From the cell containing the given text, extract its center point as [X, Y] coordinate. 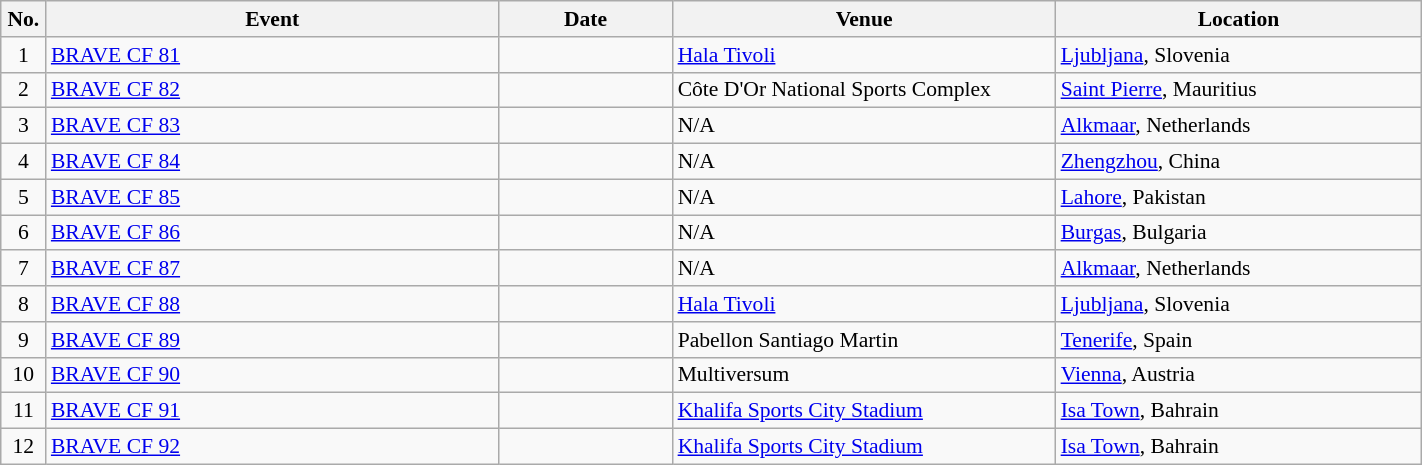
9 [24, 340]
BRAVE CF 83 [272, 126]
8 [24, 304]
Venue [864, 19]
Location [1239, 19]
BRAVE CF 92 [272, 447]
2 [24, 90]
BRAVE CF 81 [272, 55]
No. [24, 19]
BRAVE CF 86 [272, 233]
BRAVE CF 91 [272, 411]
BRAVE CF 84 [272, 162]
7 [24, 269]
BRAVE CF 88 [272, 304]
1 [24, 55]
Pabellon Santiago Martin [864, 340]
Lahore, Pakistan [1239, 197]
3 [24, 126]
BRAVE CF 87 [272, 269]
BRAVE CF 82 [272, 90]
Date [586, 19]
BRAVE CF 90 [272, 375]
10 [24, 375]
12 [24, 447]
BRAVE CF 85 [272, 197]
Burgas, Bulgaria [1239, 233]
BRAVE CF 89 [272, 340]
Tenerife, Spain [1239, 340]
Côte D'Or National Sports Complex [864, 90]
Vienna, Austria [1239, 375]
4 [24, 162]
Event [272, 19]
Saint Pierre, Mauritius [1239, 90]
Multiversum [864, 375]
5 [24, 197]
6 [24, 233]
Zhengzhou, China [1239, 162]
11 [24, 411]
